Extract the (x, y) coordinate from the center of the cell holding the provided text.  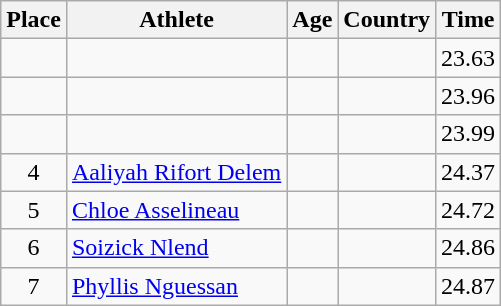
23.63 (468, 58)
Aaliyah Rifort Delem (176, 172)
Place (34, 20)
Country (387, 20)
Phyllis Nguessan (176, 286)
Athlete (176, 20)
24.72 (468, 210)
23.99 (468, 134)
5 (34, 210)
Soizick Nlend (176, 248)
23.96 (468, 96)
4 (34, 172)
Time (468, 20)
7 (34, 286)
Age (312, 20)
24.37 (468, 172)
Chloe Asselineau (176, 210)
6 (34, 248)
24.86 (468, 248)
24.87 (468, 286)
